Scan for the cell matching the given text and deliver its (x, y) coordinate at center. 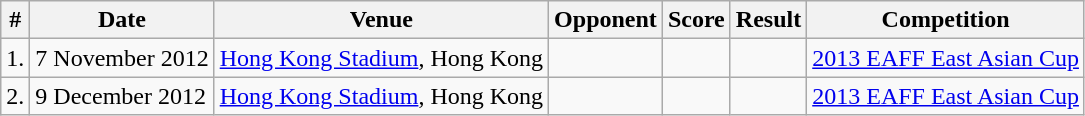
7 November 2012 (122, 58)
2. (16, 96)
Score (696, 20)
Result (768, 20)
Competition (946, 20)
9 December 2012 (122, 96)
Date (122, 20)
1. (16, 58)
# (16, 20)
Opponent (606, 20)
Venue (381, 20)
